Extract the (X, Y) coordinate from the center of the cell holding the provided text.  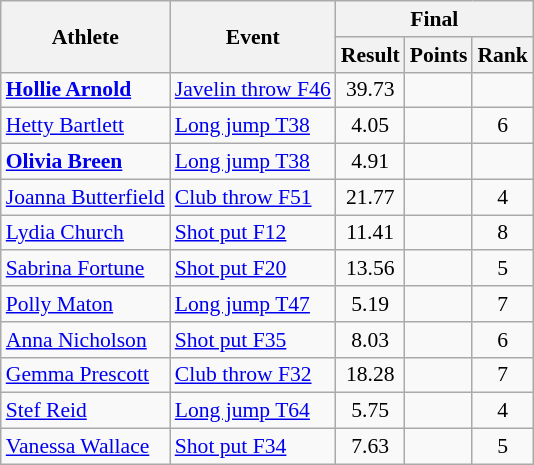
18.28 (370, 375)
Club throw F51 (253, 197)
Long jump T47 (253, 304)
Olivia Breen (86, 162)
Anna Nicholson (86, 340)
Shot put F20 (253, 269)
8.03 (370, 340)
Polly Maton (86, 304)
Final (434, 19)
4.05 (370, 126)
Hollie Arnold (86, 90)
Shot put F12 (253, 233)
Gemma Prescott (86, 375)
Points (439, 55)
7.63 (370, 447)
4.91 (370, 162)
Lydia Church (86, 233)
5.19 (370, 304)
Sabrina Fortune (86, 269)
Shot put F34 (253, 447)
Stef Reid (86, 411)
Vanessa Wallace (86, 447)
21.77 (370, 197)
Shot put F35 (253, 340)
11.41 (370, 233)
Event (253, 36)
13.56 (370, 269)
8 (502, 233)
Hetty Bartlett (86, 126)
5.75 (370, 411)
Javelin throw F46 (253, 90)
Long jump T64 (253, 411)
Joanna Butterfield (86, 197)
Rank (502, 55)
Club throw F32 (253, 375)
39.73 (370, 90)
Athlete (86, 36)
Result (370, 55)
